Scan for the cell matching the given text and deliver its [x, y] coordinate at center. 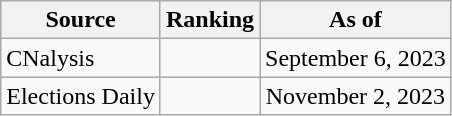
Ranking [210, 20]
As of [356, 20]
CNalysis [81, 58]
Source [81, 20]
Elections Daily [81, 96]
September 6, 2023 [356, 58]
November 2, 2023 [356, 96]
